From the cell containing the given text, extract its center point as [X, Y] coordinate. 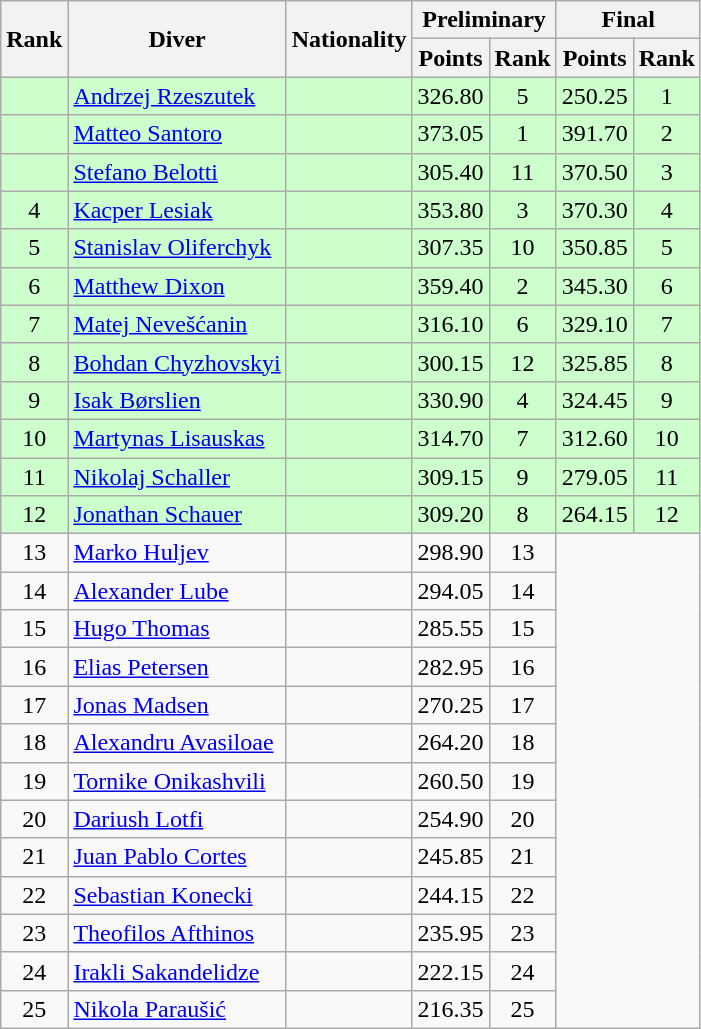
Tornike Onikashvili [177, 781]
330.90 [450, 400]
Matej Nevešćanin [177, 324]
373.05 [450, 134]
Nationality [349, 39]
279.05 [594, 477]
316.10 [450, 324]
Final [628, 20]
350.85 [594, 248]
250.25 [594, 96]
222.15 [450, 971]
216.35 [450, 1009]
325.85 [594, 362]
Dariush Lotfi [177, 819]
Stanislav Oliferchyk [177, 248]
254.90 [450, 819]
298.90 [450, 553]
Preliminary [484, 20]
264.15 [594, 515]
Matthew Dixon [177, 286]
314.70 [450, 438]
Theofilos Afthinos [177, 933]
285.55 [450, 629]
235.95 [450, 933]
Jonas Madsen [177, 705]
264.20 [450, 743]
370.30 [594, 210]
Jonathan Schauer [177, 515]
Juan Pablo Cortes [177, 857]
245.85 [450, 857]
312.60 [594, 438]
270.25 [450, 705]
326.80 [450, 96]
Bohdan Chyzhovskyi [177, 362]
370.50 [594, 172]
Nikolaj Schaller [177, 477]
Andrzej Rzeszutek [177, 96]
Marko Huljev [177, 553]
359.40 [450, 286]
244.15 [450, 895]
309.20 [450, 515]
Kacper Lesiak [177, 210]
Alexandru Avasiloae [177, 743]
Stefano Belotti [177, 172]
Matteo Santoro [177, 134]
Alexander Lube [177, 591]
282.95 [450, 667]
353.80 [450, 210]
Nikola Paraušić [177, 1009]
329.10 [594, 324]
Elias Petersen [177, 667]
305.40 [450, 172]
309.15 [450, 477]
300.15 [450, 362]
Martynas Lisauskas [177, 438]
345.30 [594, 286]
Irakli Sakandelidze [177, 971]
Isak Børslien [177, 400]
307.35 [450, 248]
294.05 [450, 591]
260.50 [450, 781]
Hugo Thomas [177, 629]
324.45 [594, 400]
391.70 [594, 134]
Diver [177, 39]
Sebastian Konecki [177, 895]
